Determine the (X, Y) coordinate at the center of the cell enclosing the given text.  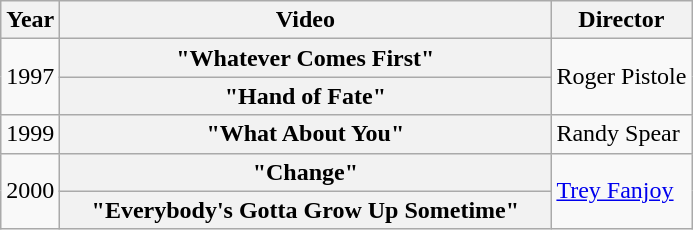
Trey Fanjoy (622, 191)
"Whatever Comes First" (306, 58)
"Everybody's Gotta Grow Up Sometime" (306, 210)
Year (30, 20)
Roger Pistole (622, 77)
1999 (30, 134)
Randy Spear (622, 134)
"Change" (306, 172)
Video (306, 20)
"Hand of Fate" (306, 96)
2000 (30, 191)
"What About You" (306, 134)
1997 (30, 77)
Director (622, 20)
